Search for the cell housing the specified text and yield its (X, Y) center coordinate. 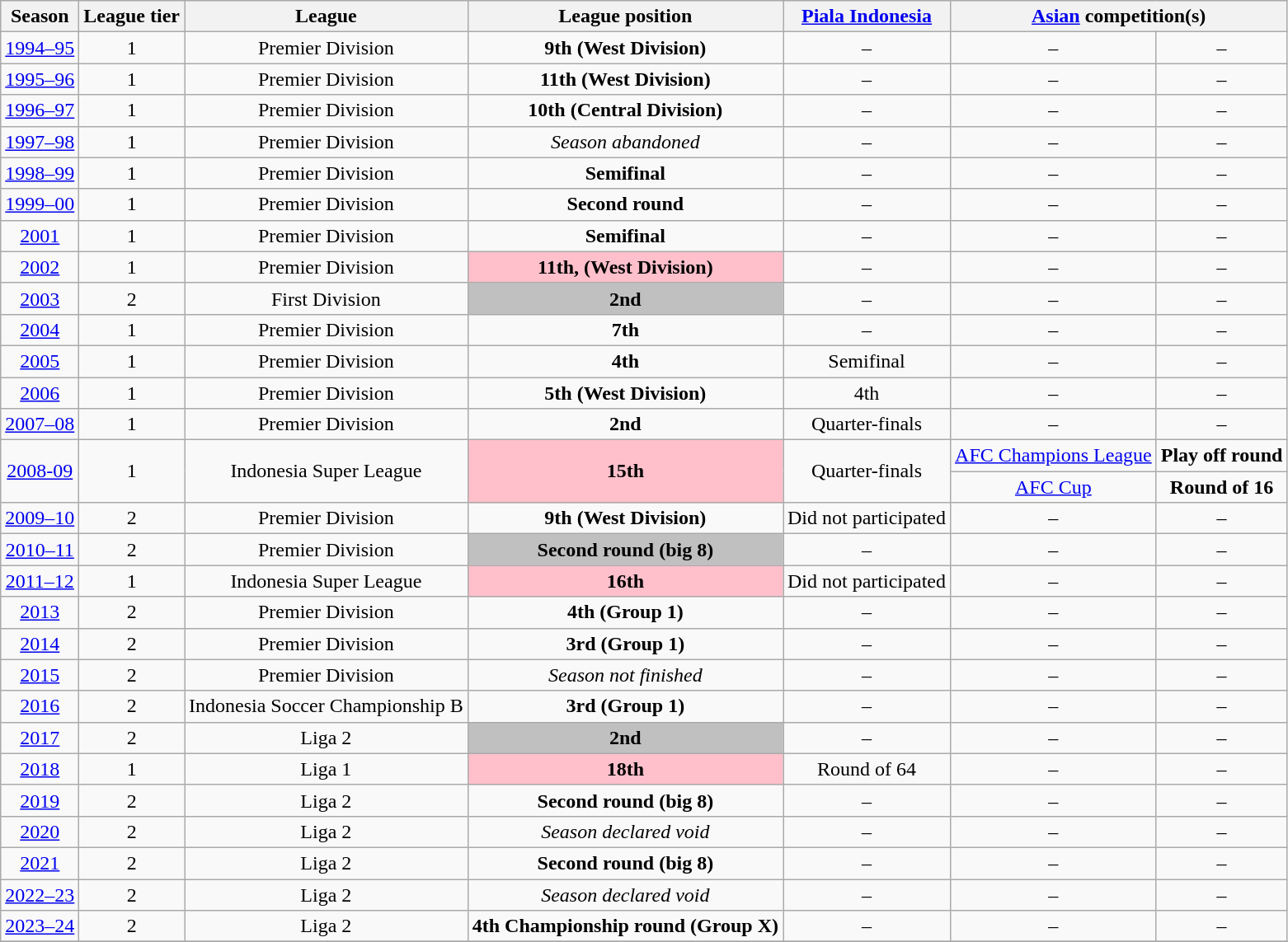
1996–97 (40, 110)
League (327, 16)
10th (Central Division) (625, 110)
4th (Group 1) (625, 612)
1997–98 (40, 142)
First Division (327, 298)
2010–11 (40, 550)
1994–95 (40, 48)
2009–10 (40, 518)
2021 (40, 863)
Season not finished (625, 675)
1999–00 (40, 204)
2020 (40, 832)
AFC Champions League (1054, 456)
2019 (40, 800)
Round of 16 (1222, 487)
Asian competition(s) (1119, 16)
AFC Cup (1054, 487)
Season abandoned (625, 142)
2017 (40, 738)
2022–23 (40, 894)
Round of 64 (867, 769)
2001 (40, 236)
1998–99 (40, 173)
18th (625, 769)
2008-09 (40, 471)
11th (West Division) (625, 79)
2011–12 (40, 581)
4th Championship round (Group X) (625, 926)
2005 (40, 361)
7th (625, 330)
2002 (40, 267)
2015 (40, 675)
2023–24 (40, 926)
2014 (40, 644)
Second round (625, 204)
2003 (40, 298)
1995–96 (40, 79)
Play off round (1222, 456)
Liga 1 (327, 769)
League position (625, 16)
Season (40, 16)
2006 (40, 393)
Piala Indonesia (867, 16)
11th, (West Division) (625, 267)
Indonesia Soccer Championship B (327, 706)
2007–08 (40, 424)
15th (625, 471)
2016 (40, 706)
5th (West Division) (625, 393)
2018 (40, 769)
2013 (40, 612)
League tier (132, 16)
2004 (40, 330)
16th (625, 581)
